Return (x, y) of the center of cell containing provided text 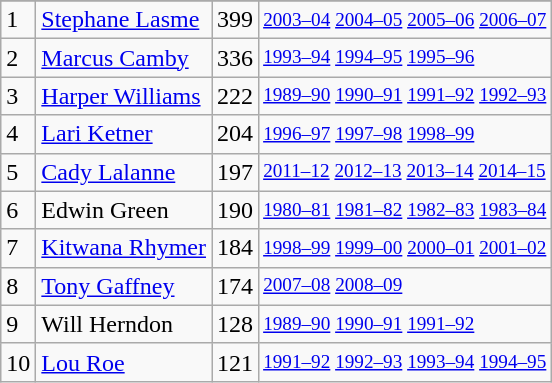
Kitwana Rhymer (124, 248)
1980–81 1981–82 1982–83 1983–84 (405, 210)
121 (236, 362)
7 (18, 248)
190 (236, 210)
1993–94 1994–95 1995–96 (405, 58)
Harper Williams (124, 96)
1991–92 1992–93 1993–94 1994–95 (405, 362)
Lari Ketner (124, 134)
Edwin Green (124, 210)
Cady Lalanne (124, 172)
Tony Gaffney (124, 286)
197 (236, 172)
336 (236, 58)
4 (18, 134)
5 (18, 172)
222 (236, 96)
9 (18, 324)
1 (18, 20)
204 (236, 134)
2003–04 2004–05 2005–06 2006–07 (405, 20)
2 (18, 58)
Lou Roe (124, 362)
6 (18, 210)
Will Herndon (124, 324)
1989–90 1990–91 1991–92 (405, 324)
2011–12 2012–13 2013–14 2014–15 (405, 172)
128 (236, 324)
399 (236, 20)
2007–08 2008–09 (405, 286)
3 (18, 96)
174 (236, 286)
8 (18, 286)
10 (18, 362)
Marcus Camby (124, 58)
1989–90 1990–91 1991–92 1992–93 (405, 96)
Stephane Lasme (124, 20)
184 (236, 248)
1996–97 1997–98 1998–99 (405, 134)
1998–99 1999–00 2000–01 2001–02 (405, 248)
